Identify which cell holds the provided text, then report its [X, Y] central coordinate. 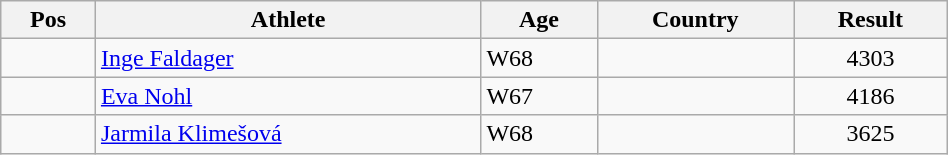
3625 [871, 134]
Country [696, 20]
Inge Faldager [288, 58]
4303 [871, 58]
Age [539, 20]
W67 [539, 96]
4186 [871, 96]
Eva Nohl [288, 96]
Result [871, 20]
Jarmila Klimešová [288, 134]
Pos [48, 20]
Athlete [288, 20]
